Detect which cell encompasses the target text, then output its [x, y] center coordinate. 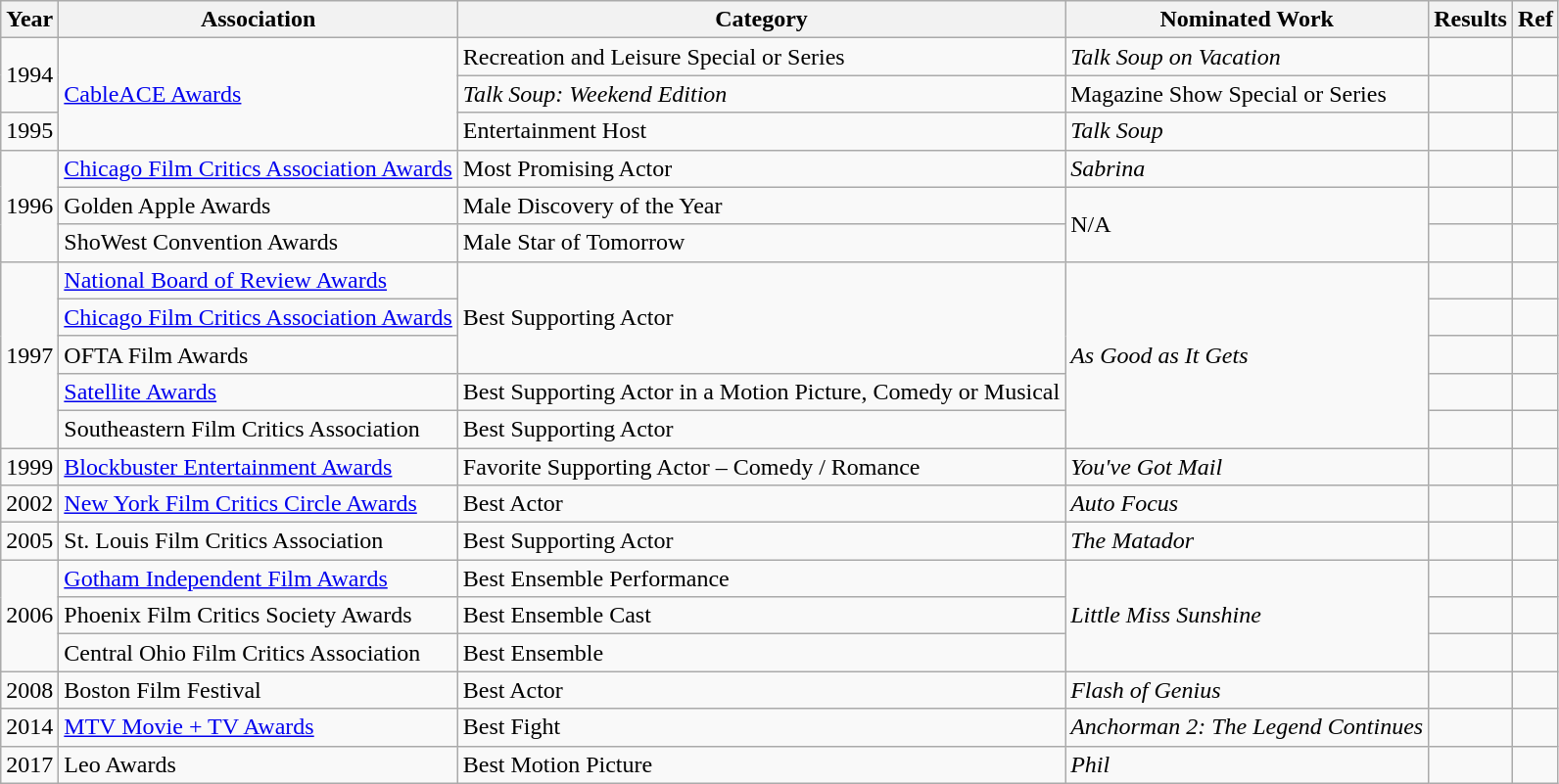
2017 [29, 764]
2014 [29, 727]
Best Motion Picture [761, 764]
1999 [29, 467]
Little Miss Sunshine [1248, 616]
1995 [29, 131]
MTV Movie + TV Awards [259, 727]
Best Supporting Actor in a Motion Picture, Comedy or Musical [761, 392]
New York Film Critics Circle Awards [259, 504]
The Matador [1248, 541]
Year [29, 20]
Category [761, 20]
National Board of Review Awards [259, 280]
Magazine Show Special or Series [1248, 94]
CableACE Awards [259, 94]
Southeastern Film Critics Association [259, 429]
2008 [29, 690]
Golden Apple Awards [259, 206]
Talk Soup [1248, 131]
Central Ohio Film Critics Association [259, 653]
As Good as It Gets [1248, 354]
Best Ensemble [761, 653]
Gotham Independent Film Awards [259, 578]
Blockbuster Entertainment Awards [259, 467]
Recreation and Leisure Special or Series [761, 57]
Nominated Work [1248, 20]
St. Louis Film Critics Association [259, 541]
2002 [29, 504]
You've Got Mail [1248, 467]
1994 [29, 75]
2005 [29, 541]
Ref [1535, 20]
Boston Film Festival [259, 690]
Results [1471, 20]
Best Fight [761, 727]
Phoenix Film Critics Society Awards [259, 616]
Flash of Genius [1248, 690]
ShoWest Convention Awards [259, 243]
Best Ensemble Cast [761, 616]
Satellite Awards [259, 392]
OFTA Film Awards [259, 354]
Leo Awards [259, 764]
N/A [1248, 224]
Most Promising Actor [761, 168]
1996 [29, 206]
2006 [29, 616]
Talk Soup on Vacation [1248, 57]
Male Discovery of the Year [761, 206]
Entertainment Host [761, 131]
Favorite Supporting Actor – Comedy / Romance [761, 467]
Talk Soup: Weekend Edition [761, 94]
Auto Focus [1248, 504]
1997 [29, 354]
Sabrina [1248, 168]
Anchorman 2: The Legend Continues [1248, 727]
Phil [1248, 764]
Association [259, 20]
Best Ensemble Performance [761, 578]
Male Star of Tomorrow [761, 243]
